Extract the [X, Y] coordinate from the center of the cell holding the provided text.  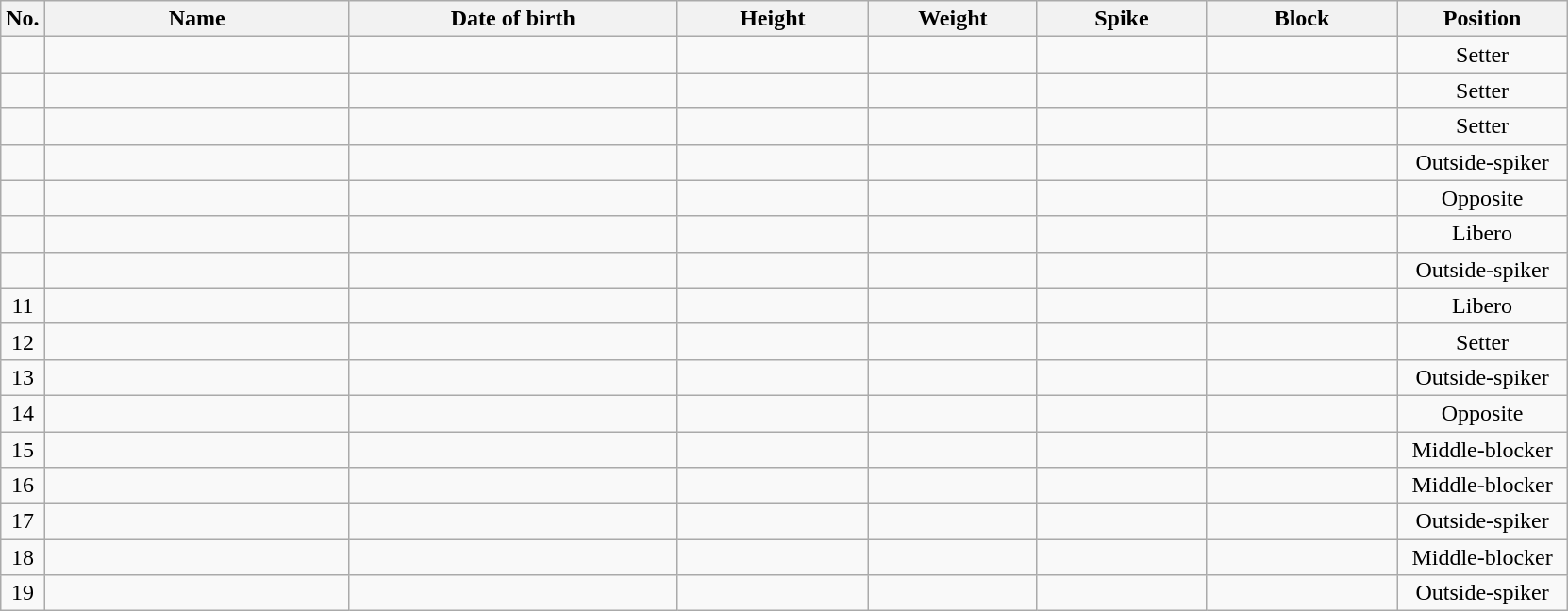
Spike [1121, 19]
11 [23, 305]
15 [23, 450]
12 [23, 341]
13 [23, 377]
Date of birth [513, 19]
14 [23, 413]
19 [23, 593]
No. [23, 19]
Height [772, 19]
17 [23, 521]
16 [23, 486]
18 [23, 557]
Name [196, 19]
Position [1483, 19]
Block [1302, 19]
Weight [953, 19]
